Capture the cell that displays the provided text and extract its (X, Y) central coordinate. 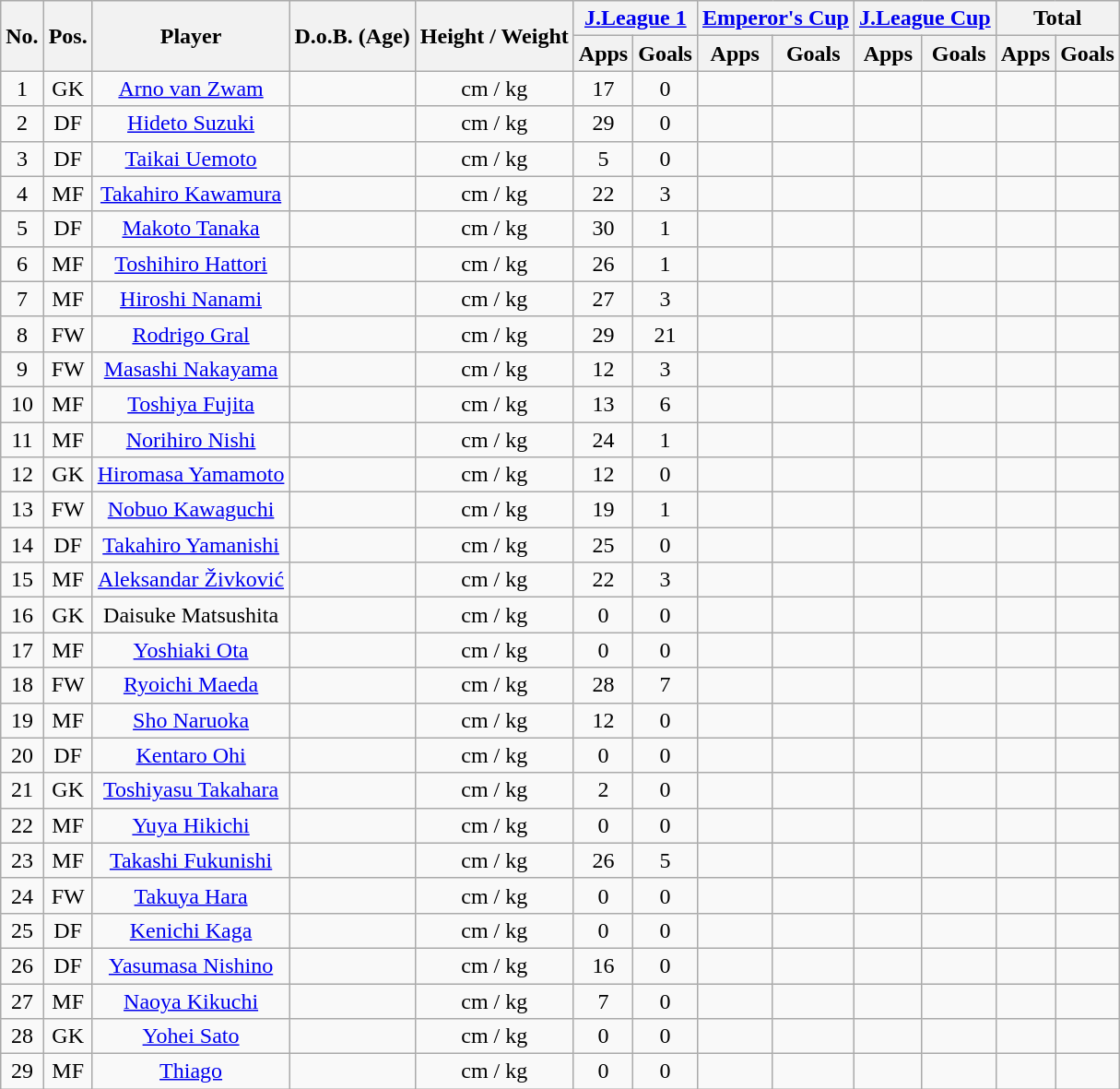
14 (22, 545)
Takahiro Kawamura (191, 194)
10 (22, 404)
4 (22, 194)
Kentaro Ohi (191, 755)
Yuya Hikichi (191, 825)
20 (22, 755)
Nobuo Kawaguchi (191, 510)
Masashi Nakayama (191, 369)
Takashi Fukunishi (191, 860)
Makoto Tanaka (191, 229)
8 (22, 334)
Height / Weight (494, 36)
Yoshiaki Ota (191, 650)
Emperor's Cup (775, 18)
Toshiyasu Takahara (191, 790)
Naoya Kikuchi (191, 1000)
Yohei Sato (191, 1036)
23 (22, 860)
Pos. (68, 36)
D.o.B. (Age) (352, 36)
Player (191, 36)
18 (22, 685)
Arno van Zwam (191, 89)
Rodrigo Gral (191, 334)
11 (22, 440)
Taikai Uemoto (191, 159)
Takahiro Yamanishi (191, 545)
Norihiro Nishi (191, 440)
Hideto Suzuki (191, 124)
30 (603, 229)
Sho Naruoka (191, 720)
J.League 1 (635, 18)
Hiromasa Yamamoto (191, 475)
Ryoichi Maeda (191, 685)
Yasumasa Nishino (191, 965)
Aleksandar Živković (191, 580)
Toshiya Fujita (191, 404)
Daisuke Matsushita (191, 615)
9 (22, 369)
Toshihiro Hattori (191, 264)
Kenichi Kaga (191, 930)
Hiroshi Nanami (191, 299)
Total (1057, 18)
No. (22, 36)
J.League Cup (925, 18)
15 (22, 580)
Thiago (191, 1071)
Takuya Hara (191, 895)
